Return the (x, y) coordinate for the center point of the cell that contains the specified text.  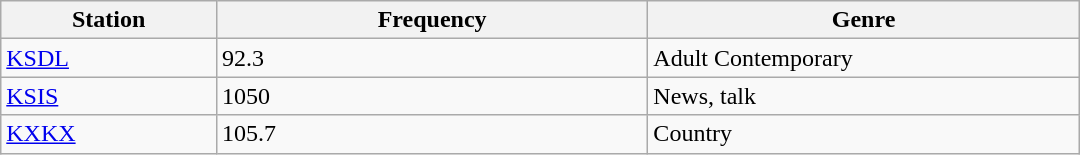
News, talk (864, 96)
Genre (864, 20)
105.7 (432, 134)
Adult Contemporary (864, 58)
KSDL (109, 58)
KXKX (109, 134)
92.3 (432, 58)
Country (864, 134)
Frequency (432, 20)
1050 (432, 96)
KSIS (109, 96)
Station (109, 20)
